Pinpoint the cell where the given text exists, returning its (x, y) midpoint coordinate. 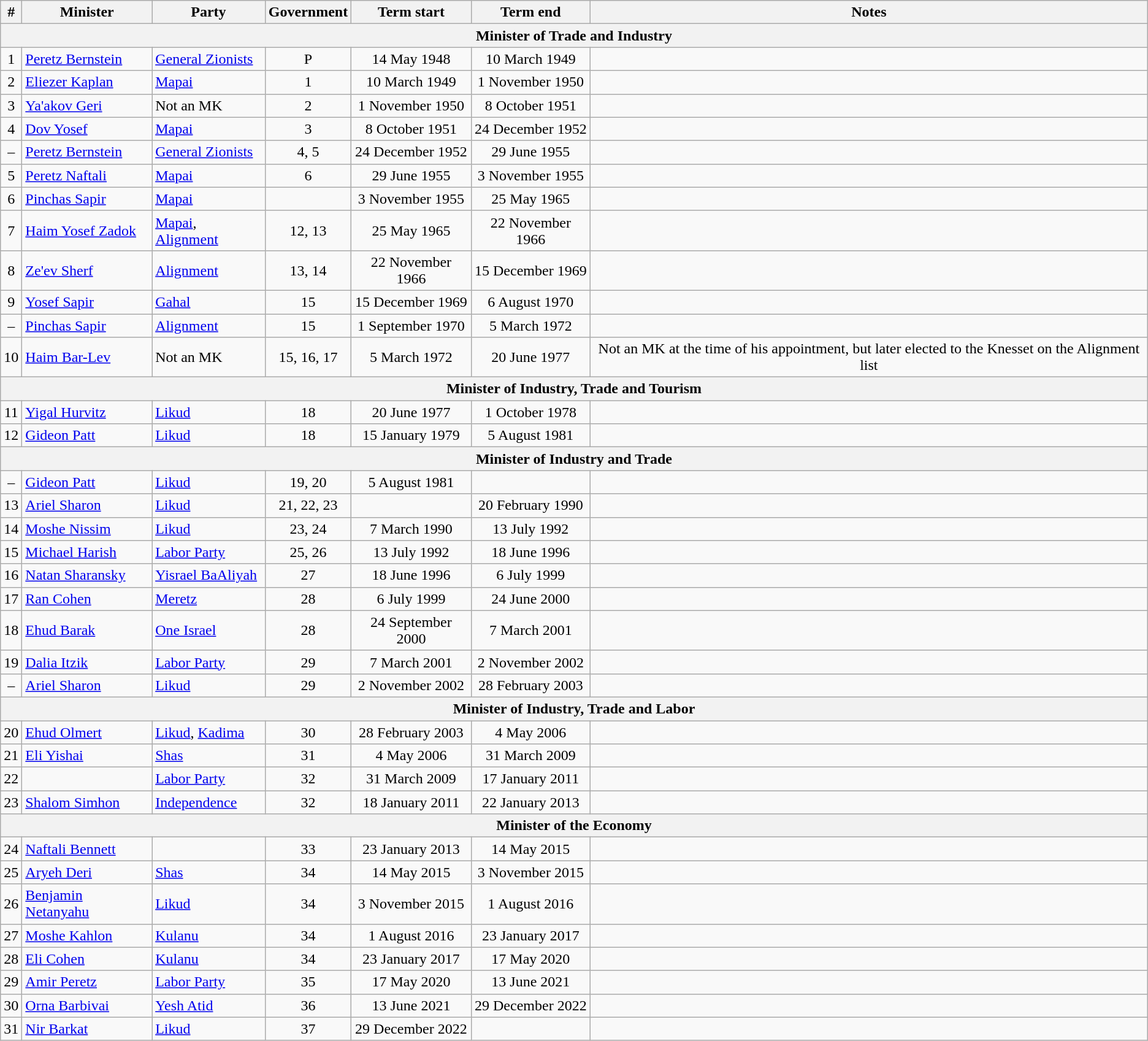
26 (11, 904)
Eli Yishai (87, 756)
25 (11, 872)
Benjamin Netanyahu (87, 904)
Not an MK at the time of his appointment, but later elected to the Knesset on the Alignment list (868, 357)
25, 26 (308, 552)
Nir Barkat (87, 1029)
10 (11, 357)
Ran Cohen (87, 599)
12 (11, 436)
Minister of the Economy (574, 826)
Natan Sharansky (87, 575)
6 August 1970 (530, 302)
Minister of Industry and Trade (574, 459)
22 January 2013 (530, 802)
15, 16, 17 (308, 357)
20 (11, 732)
1 September 1970 (411, 326)
Peretz Naftali (87, 175)
7 (11, 231)
Eli Cohen (87, 959)
37 (308, 1029)
Gahal (209, 302)
Naftali Bennett (87, 849)
17 (11, 599)
1 October 1978 (530, 412)
Government (308, 12)
Amir Peretz (87, 982)
9 (11, 302)
23 (11, 802)
20 February 1990 (530, 505)
18 January 2011 (411, 802)
Mapai, Alignment (209, 231)
5 (11, 175)
Minister of Trade and Industry (574, 36)
Term end (530, 12)
7 March 1990 (411, 529)
Yigal Hurvitz (87, 412)
19, 20 (308, 482)
Term start (411, 12)
Minister (87, 12)
12, 13 (308, 231)
Moshe Nissim (87, 529)
36 (308, 1005)
24 June 2000 (530, 599)
Party (209, 12)
24 September 2000 (411, 631)
22 (11, 779)
Minister of Industry, Trade and Labor (574, 709)
16 (11, 575)
35 (308, 982)
Dalia Itzik (87, 662)
Aryeh Deri (87, 872)
Yisrael BaAliyah (209, 575)
Notes (868, 12)
21, 22, 23 (308, 505)
Orna Barbivai (87, 1005)
4, 5 (308, 152)
Haim Bar-Lev (87, 357)
P (308, 59)
13 (11, 505)
23, 24 (308, 529)
Moshe Kahlon (87, 935)
Dov Yosef (87, 129)
11 (11, 412)
One Israel (209, 631)
# (11, 12)
Yosef Sapir (87, 302)
Meretz (209, 599)
24 (11, 849)
8 (11, 270)
Eliezer Kaplan (87, 82)
23 January 2013 (411, 849)
Ehud Olmert (87, 732)
17 January 2011 (530, 779)
Likud, Kadima (209, 732)
Ehud Barak (87, 631)
Shalom Simhon (87, 802)
4 (11, 129)
14 (11, 529)
33 (308, 849)
19 (11, 662)
21 (11, 756)
Yesh Atid (209, 1005)
Michael Harish (87, 552)
14 May 1948 (411, 59)
Ya'akov Geri (87, 106)
Ze'ev Sherf (87, 270)
15 January 1979 (411, 436)
Minister of Industry, Trade and Tourism (574, 389)
13, 14 (308, 270)
Haim Yosef Zadok (87, 231)
Independence (209, 802)
